Scan for the cell matching the given text and deliver its (x, y) coordinate at center. 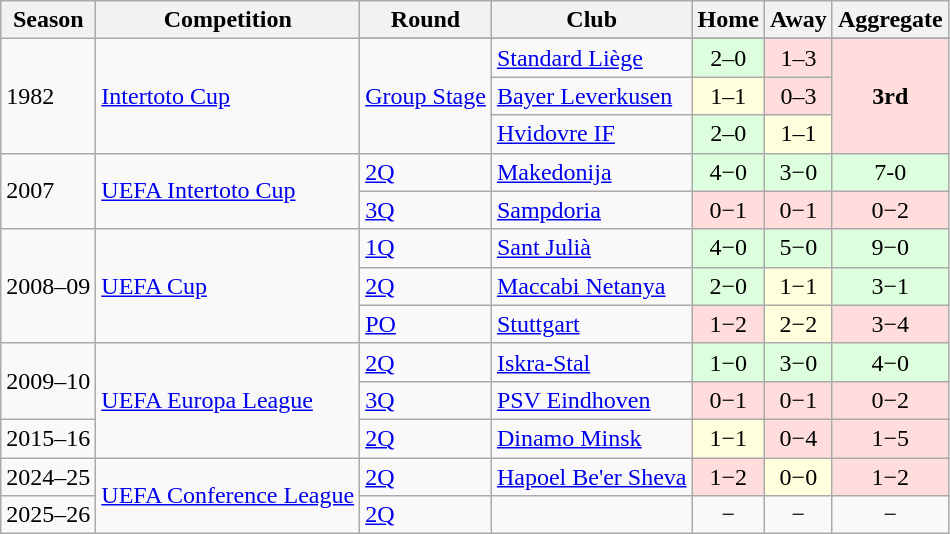
7-0 (890, 172)
Season (48, 20)
Aggregate (890, 20)
Group Stage (426, 96)
Sant Julià (592, 248)
2025–26 (48, 515)
Iskra-Stal (592, 362)
Away (798, 20)
2008–09 (48, 286)
Hapoel Be'er Sheva (592, 477)
1982 (48, 96)
UEFA Conference League (228, 496)
0−0 (798, 477)
Standard Liège (592, 58)
Home (728, 20)
0–3 (798, 96)
Competition (228, 20)
Round (426, 20)
UEFA Cup (228, 286)
2−2 (798, 324)
2024–25 (48, 477)
Dinamo Minsk (592, 438)
Intertoto Cup (228, 96)
3−4 (890, 324)
1−0 (728, 362)
9−0 (890, 248)
1−5 (890, 438)
2−0 (728, 286)
Bayer Leverkusen (592, 96)
0−4 (798, 438)
5−0 (798, 248)
2007 (48, 191)
1Q (426, 248)
Hvidovre IF (592, 134)
UEFA Intertoto Cup (228, 191)
Stuttgart (592, 324)
Club (592, 20)
Maccabi Netanya (592, 286)
2015–16 (48, 438)
1–3 (798, 58)
PO (426, 324)
3−1 (890, 286)
3rd (890, 96)
PSV Eindhoven (592, 400)
UEFA Europa League (228, 400)
2009–10 (48, 381)
Makedonija (592, 172)
Sampdoria (592, 210)
